Locate the cell with the specified text and output its (X, Y) center coordinate. 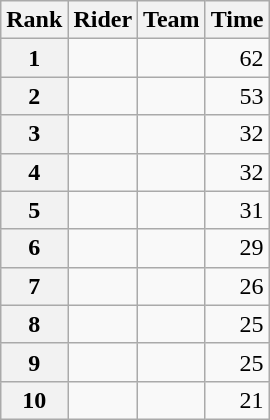
3 (34, 134)
8 (34, 324)
21 (237, 400)
31 (237, 210)
Rider (103, 20)
7 (34, 286)
2 (34, 96)
1 (34, 58)
53 (237, 96)
29 (237, 248)
Rank (34, 20)
9 (34, 362)
Team (172, 20)
26 (237, 286)
4 (34, 172)
6 (34, 248)
Time (237, 20)
10 (34, 400)
5 (34, 210)
62 (237, 58)
